Output the [X, Y] coordinate of the center of the cell containing the given text.  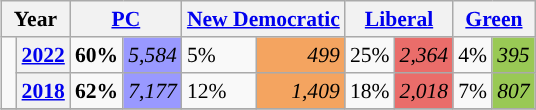
499 [301, 55]
2022 [44, 55]
PC [126, 19]
60% [96, 55]
12% [220, 91]
4% [472, 55]
New Democratic [264, 19]
Year [36, 19]
2,018 [424, 91]
5% [220, 55]
395 [514, 55]
25% [370, 55]
Liberal [399, 19]
7% [472, 91]
62% [96, 91]
2,364 [424, 55]
Green [494, 19]
1,409 [301, 91]
2018 [44, 91]
807 [514, 91]
18% [370, 91]
5,584 [152, 55]
7,177 [152, 91]
